Output the [X, Y] coordinate of the center of the cell containing the given text.  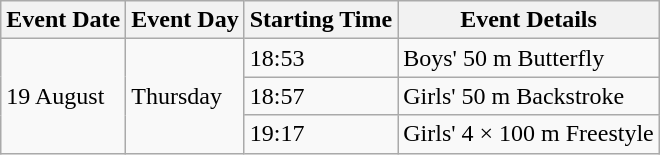
Event Date [64, 20]
Boys' 50 m Butterfly [529, 58]
Event Details [529, 20]
18:53 [321, 58]
19:17 [321, 134]
19 August [64, 96]
18:57 [321, 96]
Girls' 4 × 100 m Freestyle [529, 134]
Girls' 50 m Backstroke [529, 96]
Thursday [185, 96]
Event Day [185, 20]
Starting Time [321, 20]
